Provide the [X, Y] coordinate of the cell's center where the given text is located.  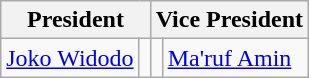
Ma'ruf Amin [235, 58]
Vice President [229, 20]
President [76, 20]
Joko Widodo [70, 58]
